From the cell containing the given text, extract its center point as (x, y) coordinate. 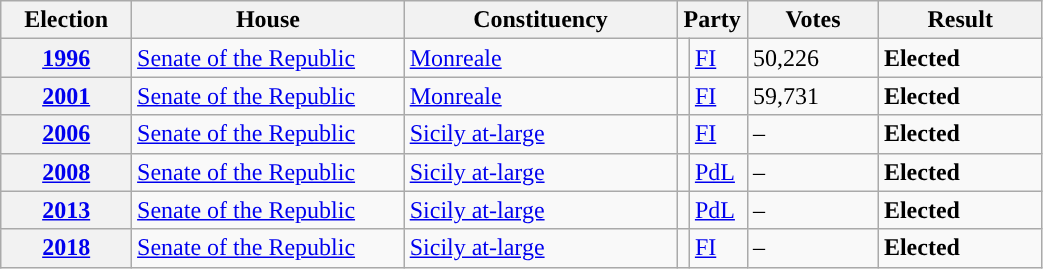
Election (66, 20)
2018 (66, 248)
House (268, 20)
2006 (66, 134)
Votes (814, 20)
1996 (66, 58)
Party (712, 20)
2001 (66, 96)
50,226 (814, 58)
Result (960, 20)
2013 (66, 210)
59,731 (814, 96)
2008 (66, 172)
Constituency (540, 20)
